Scan for the cell matching the given text and deliver its [X, Y] coordinate at center. 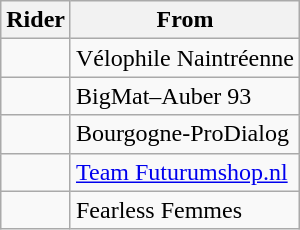
Bourgogne-ProDialog [184, 134]
Rider [36, 20]
Team Futurumshop.nl [184, 172]
From [184, 20]
BigMat–Auber 93 [184, 96]
Vélophile Naintréenne [184, 58]
Fearless Femmes [184, 210]
